Determine the (X, Y) coordinate at the center of the cell enclosing the given text.  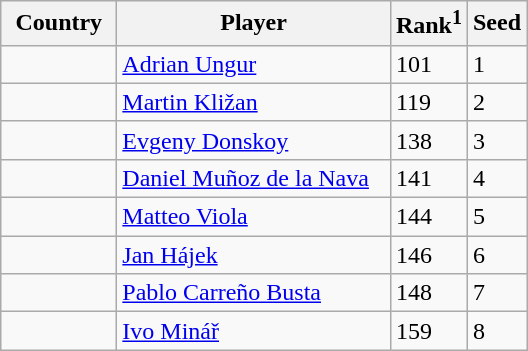
Pablo Carreño Busta (254, 293)
7 (496, 293)
Daniel Muñoz de la Nava (254, 178)
159 (428, 331)
Ivo Minář (254, 331)
2 (496, 102)
138 (428, 140)
Evgeny Donskoy (254, 140)
Adrian Ungur (254, 64)
119 (428, 102)
Rank1 (428, 24)
Jan Hájek (254, 255)
Martin Kližan (254, 102)
3 (496, 140)
141 (428, 178)
1 (496, 64)
Country (59, 24)
Matteo Viola (254, 217)
4 (496, 178)
148 (428, 293)
146 (428, 255)
5 (496, 217)
8 (496, 331)
6 (496, 255)
101 (428, 64)
144 (428, 217)
Seed (496, 24)
Player (254, 24)
